Identify which cell holds the provided text, then report its (x, y) central coordinate. 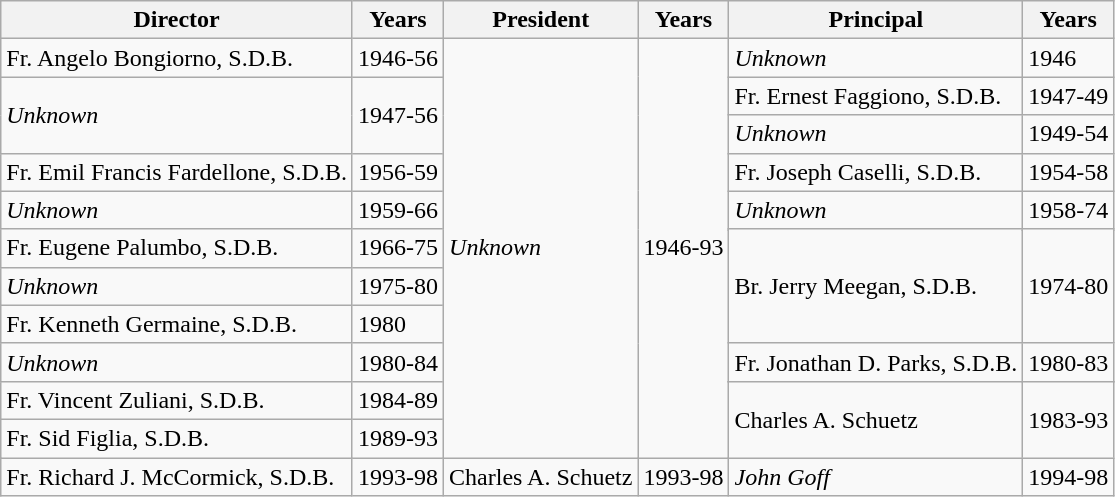
1958-74 (1068, 210)
1947-56 (398, 115)
1947-49 (1068, 96)
Fr. Joseph Caselli, S.D.B. (876, 172)
Fr. Ernest Faggiono, S.D.B. (876, 96)
John Goff (876, 477)
Fr. Emil Francis Fardellone, S.D.B. (177, 172)
1975-80 (398, 286)
Fr. Jonathan D. Parks, S.D.B. (876, 362)
1989-93 (398, 438)
Fr. Richard J. McCormick, S.D.B. (177, 477)
1980-83 (1068, 362)
1983-93 (1068, 419)
Br. Jerry Meegan, S.D.B. (876, 286)
1946 (1068, 58)
1966-75 (398, 248)
1946-56 (398, 58)
President (541, 20)
Fr. Angelo Bongiorno, S.D.B. (177, 58)
Fr. Kenneth Germaine, S.D.B. (177, 324)
1984-89 (398, 400)
1980 (398, 324)
1954-58 (1068, 172)
1949-54 (1068, 134)
1946-93 (684, 248)
Fr. Eugene Palumbo, S.D.B. (177, 248)
1959-66 (398, 210)
1994-98 (1068, 477)
Fr. Sid Figlia, S.D.B. (177, 438)
1974-80 (1068, 286)
1956-59 (398, 172)
Fr. Vincent Zuliani, S.D.B. (177, 400)
Director (177, 20)
1980-84 (398, 362)
Principal (876, 20)
